Detect which cell encompasses the target text, then output its [x, y] center coordinate. 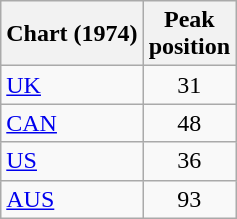
93 [189, 199]
US [72, 161]
Chart (1974) [72, 34]
31 [189, 85]
36 [189, 161]
Peakposition [189, 34]
48 [189, 123]
UK [72, 85]
AUS [72, 199]
CAN [72, 123]
